Identify which cell holds the provided text, then report its (X, Y) central coordinate. 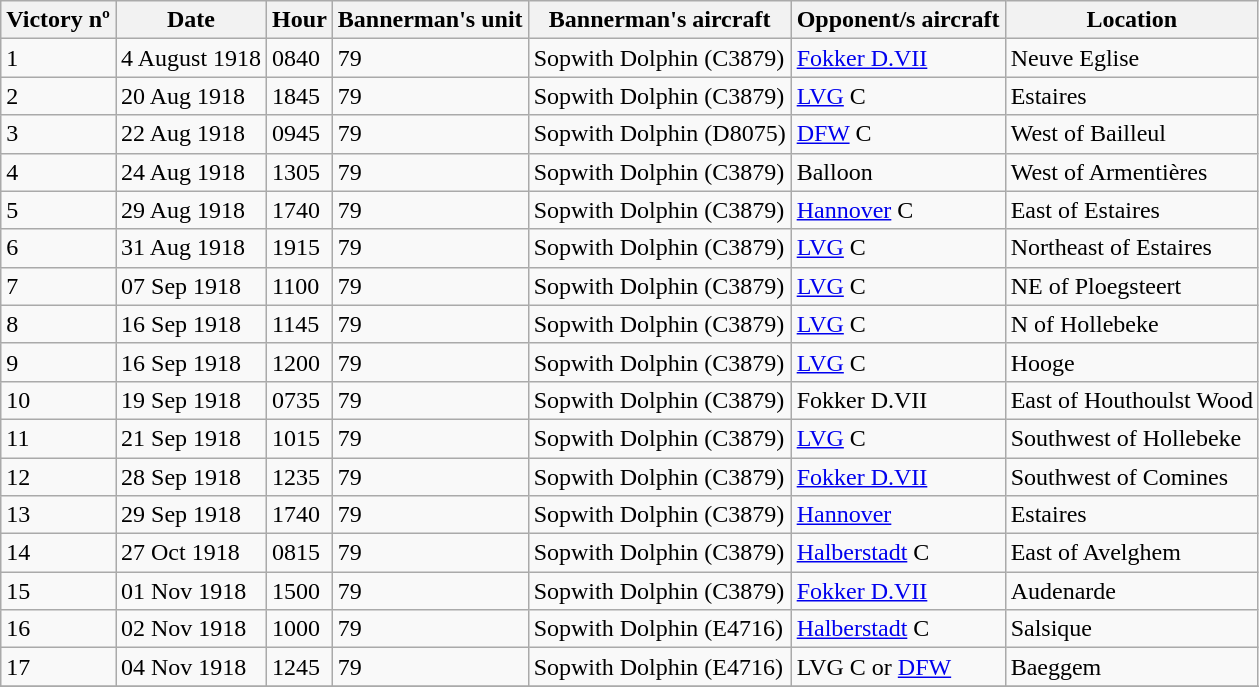
1 (58, 58)
31 Aug 1918 (192, 248)
15 (58, 591)
22 Aug 1918 (192, 134)
Hooge (1132, 362)
Audenarde (1132, 591)
N of Hollebeke (1132, 324)
Bannerman's aircraft (660, 20)
20 Aug 1918 (192, 96)
Neuve Eglise (1132, 58)
Hannover (898, 515)
Balloon (898, 172)
Salsique (1132, 629)
Baeggem (1132, 667)
6 (58, 248)
Location (1132, 20)
Hannover C (898, 210)
21 Sep 1918 (192, 438)
1100 (300, 286)
7 (58, 286)
14 (58, 553)
Date (192, 20)
29 Sep 1918 (192, 515)
27 Oct 1918 (192, 553)
1015 (300, 438)
2 (58, 96)
Hour (300, 20)
1200 (300, 362)
1915 (300, 248)
24 Aug 1918 (192, 172)
0815 (300, 553)
10 (58, 400)
3 (58, 134)
East of Avelghem (1132, 553)
NE of Ploegsteert (1132, 286)
Southwest of Comines (1132, 477)
West of Armentières (1132, 172)
Opponent/s aircraft (898, 20)
02 Nov 1918 (192, 629)
1235 (300, 477)
1000 (300, 629)
1305 (300, 172)
12 (58, 477)
4 (58, 172)
0945 (300, 134)
4 August 1918 (192, 58)
LVG C or DFW (898, 667)
Sopwith Dolphin (D8075) (660, 134)
1245 (300, 667)
28 Sep 1918 (192, 477)
0840 (300, 58)
07 Sep 1918 (192, 286)
11 (58, 438)
8 (58, 324)
Southwest of Hollebeke (1132, 438)
West of Bailleul (1132, 134)
East of Houthoulst Wood (1132, 400)
East of Estaires (1132, 210)
04 Nov 1918 (192, 667)
13 (58, 515)
1845 (300, 96)
Bannerman's unit (430, 20)
1145 (300, 324)
1500 (300, 591)
Northeast of Estaires (1132, 248)
19 Sep 1918 (192, 400)
16 (58, 629)
5 (58, 210)
Victory nº (58, 20)
DFW C (898, 134)
01 Nov 1918 (192, 591)
9 (58, 362)
0735 (300, 400)
29 Aug 1918 (192, 210)
17 (58, 667)
